Capture the cell that displays the provided text and extract its (x, y) central coordinate. 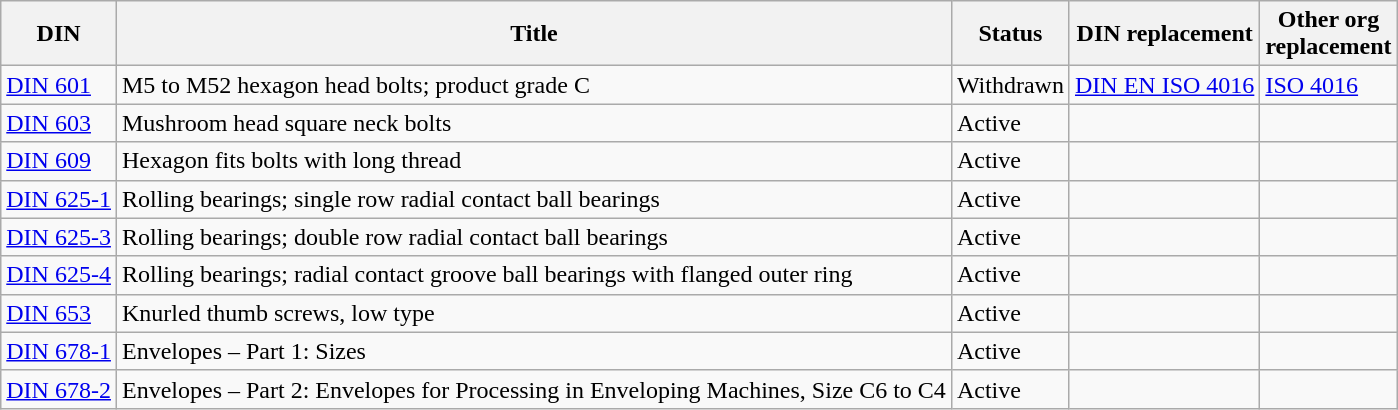
ISO 4016 (1328, 85)
DIN 609 (59, 161)
Rolling bearings; radial contact groove ball bearings with flanged outer ring (534, 275)
DIN 625-3 (59, 237)
DIN 625-1 (59, 199)
Title (534, 34)
Withdrawn (1010, 85)
Envelopes – Part 1: Sizes (534, 351)
DIN 678-2 (59, 389)
DIN 601 (59, 85)
DIN EN ISO 4016 (1164, 85)
Status (1010, 34)
DIN 678-1 (59, 351)
Other orgreplacement (1328, 34)
DIN 625-4 (59, 275)
Mushroom head square neck bolts (534, 123)
M5 to M52 hexagon head bolts; product grade C (534, 85)
Rolling bearings; single row radial contact ball bearings (534, 199)
Hexagon fits bolts with long thread (534, 161)
Rolling bearings; double row radial contact ball bearings (534, 237)
DIN 603 (59, 123)
Envelopes – Part 2: Envelopes for Processing in Enveloping Machines, Size C6 to C4 (534, 389)
DIN (59, 34)
DIN replacement (1164, 34)
Knurled thumb screws, low type (534, 313)
DIN 653 (59, 313)
